From the cell containing the given text, extract its center point as (x, y) coordinate. 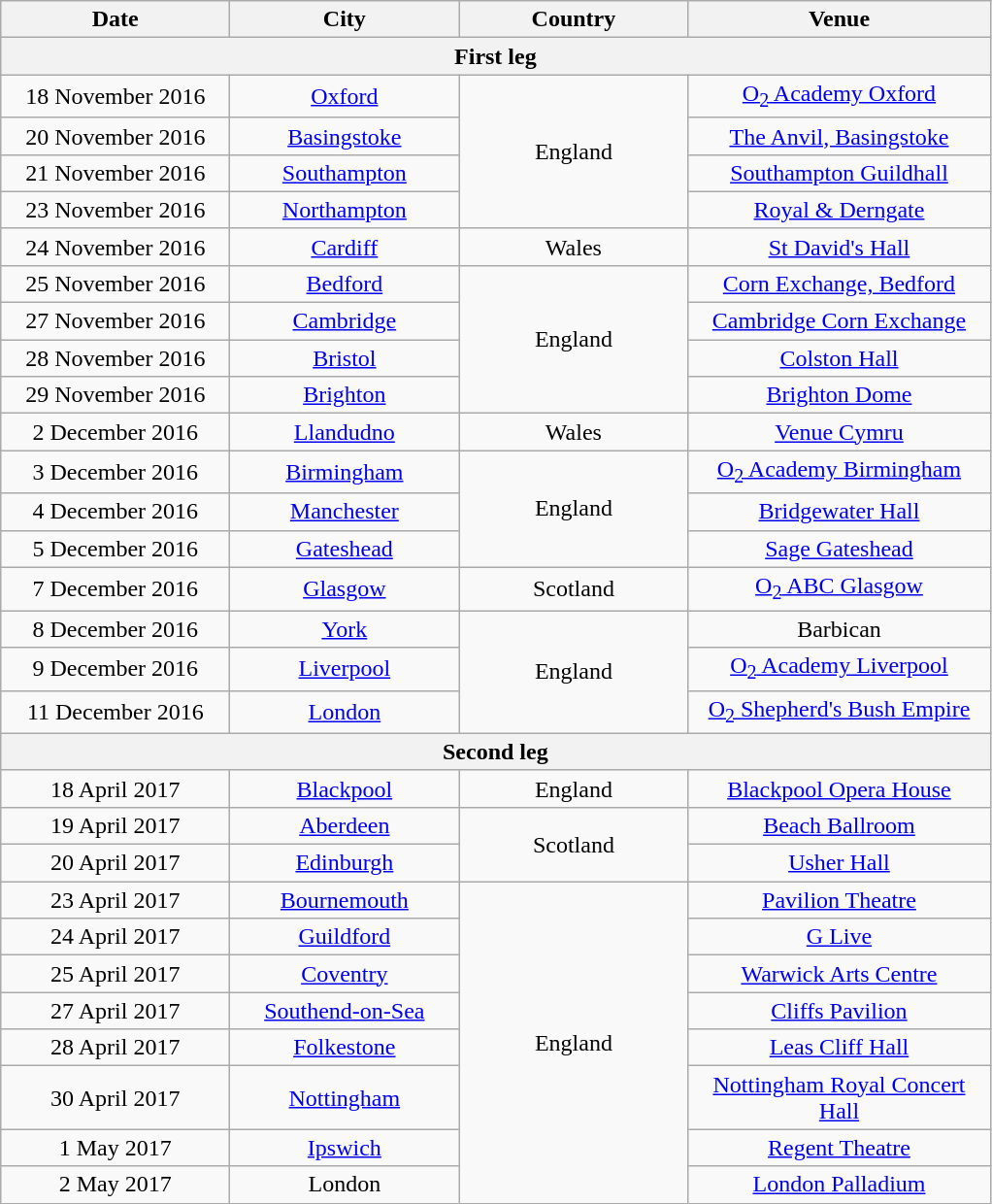
Birmingham (345, 472)
Gateshead (345, 549)
25 April 2017 (116, 974)
Date (116, 19)
Ipswich (345, 1148)
Barbican (839, 629)
York (345, 629)
20 November 2016 (116, 136)
19 April 2017 (116, 825)
Cliffs Pavilion (839, 1011)
25 November 2016 (116, 284)
Nottingham (345, 1097)
Nottingham Royal Concert Hall (839, 1097)
The Anvil, Basingstoke (839, 136)
Corn Exchange, Bedford (839, 284)
Colston Hall (839, 358)
2 May 2017 (116, 1185)
Venue Cymru (839, 432)
Sage Gateshead (839, 549)
Venue (839, 19)
18 April 2017 (116, 788)
St David's Hall (839, 247)
Southampton Guildhall (839, 173)
27 November 2016 (116, 321)
O2 Academy Liverpool (839, 669)
City (345, 19)
Glasgow (345, 588)
Basingstoke (345, 136)
Brighton (345, 395)
Blackpool Opera House (839, 788)
Cambridge (345, 321)
1 May 2017 (116, 1148)
Country (574, 19)
24 April 2017 (116, 937)
Southampton (345, 173)
Folkestone (345, 1048)
Beach Ballroom (839, 825)
24 November 2016 (116, 247)
Bedford (345, 284)
First leg (495, 56)
4 December 2016 (116, 512)
O2 Academy Oxford (839, 96)
Regent Theatre (839, 1148)
Cambridge Corn Exchange (839, 321)
Second leg (495, 752)
Llandudno (345, 432)
Southend-on-Sea (345, 1011)
Royal & Derngate (839, 210)
Bridgewater Hall (839, 512)
Oxford (345, 96)
Aberdeen (345, 825)
Blackpool (345, 788)
9 December 2016 (116, 669)
Liverpool (345, 669)
Edinburgh (345, 863)
Warwick Arts Centre (839, 974)
London Palladium (839, 1185)
23 April 2017 (116, 900)
Pavilion Theatre (839, 900)
2 December 2016 (116, 432)
Leas Cliff Hall (839, 1048)
11 December 2016 (116, 712)
23 November 2016 (116, 210)
30 April 2017 (116, 1097)
8 December 2016 (116, 629)
O2 Shepherd's Bush Empire (839, 712)
28 April 2017 (116, 1048)
3 December 2016 (116, 472)
Coventry (345, 974)
21 November 2016 (116, 173)
G Live (839, 937)
O2 ABC Glasgow (839, 588)
27 April 2017 (116, 1011)
Guildford (345, 937)
5 December 2016 (116, 549)
Bournemouth (345, 900)
29 November 2016 (116, 395)
28 November 2016 (116, 358)
O2 Academy Birmingham (839, 472)
20 April 2017 (116, 863)
Brighton Dome (839, 395)
7 December 2016 (116, 588)
Northampton (345, 210)
Bristol (345, 358)
Cardiff (345, 247)
Usher Hall (839, 863)
18 November 2016 (116, 96)
Manchester (345, 512)
